Locate the cell with the specified text and output its (X, Y) center coordinate. 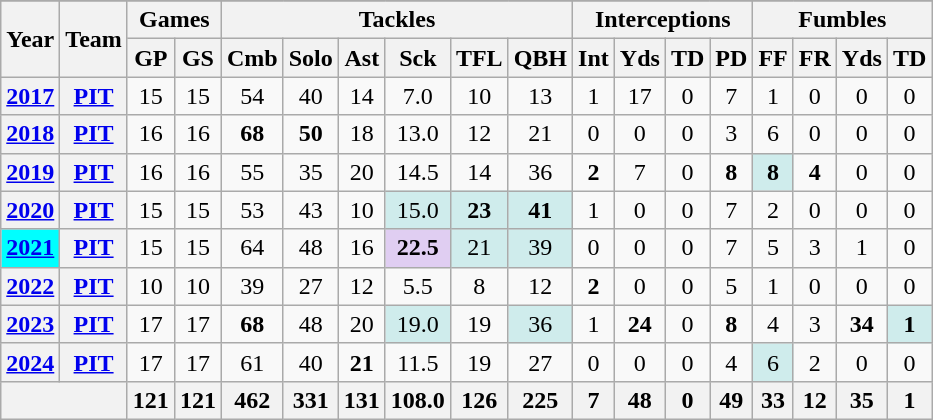
49 (732, 400)
PD (732, 58)
11.5 (418, 362)
34 (862, 324)
2024 (30, 362)
108.0 (418, 400)
15.0 (418, 210)
331 (310, 400)
GP (150, 58)
225 (540, 400)
55 (252, 172)
462 (252, 400)
GS (198, 58)
2019 (30, 172)
2017 (30, 96)
7.0 (418, 96)
Sck (418, 58)
TFL (479, 58)
Solo (310, 58)
Cmb (252, 58)
33 (773, 400)
14.5 (418, 172)
2018 (30, 134)
24 (640, 324)
19.0 (418, 324)
64 (252, 248)
53 (252, 210)
50 (310, 134)
Games (174, 20)
FR (814, 58)
2021 (30, 248)
Team (94, 39)
13.0 (418, 134)
2020 (30, 210)
5.5 (418, 286)
13 (540, 96)
18 (362, 134)
126 (479, 400)
Int (594, 58)
61 (252, 362)
131 (362, 400)
23 (479, 210)
54 (252, 96)
FF (773, 58)
Year (30, 39)
Fumbles (842, 20)
Ast (362, 58)
Interceptions (663, 20)
QBH (540, 58)
2022 (30, 286)
Tackles (396, 20)
41 (540, 210)
2023 (30, 324)
22.5 (418, 248)
43 (310, 210)
